Capture the cell that displays the provided text and extract its [x, y] central coordinate. 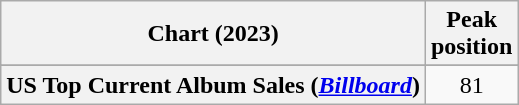
Peakposition [471, 34]
Chart (2023) [214, 34]
US Top Current Album Sales (Billboard) [214, 85]
81 [471, 85]
